Identify which cell holds the provided text, then report its (X, Y) central coordinate. 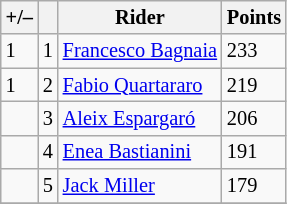
Enea Bastianini (140, 152)
Fabio Quartararo (140, 85)
4 (48, 152)
2 (48, 85)
Francesco Bagnaia (140, 51)
5 (48, 186)
191 (254, 152)
Aleix Espargaró (140, 118)
219 (254, 85)
179 (254, 186)
+/– (20, 17)
3 (48, 118)
233 (254, 51)
Points (254, 17)
Rider (140, 17)
Jack Miller (140, 186)
206 (254, 118)
